Pinpoint the cell where the given text exists, returning its [x, y] midpoint coordinate. 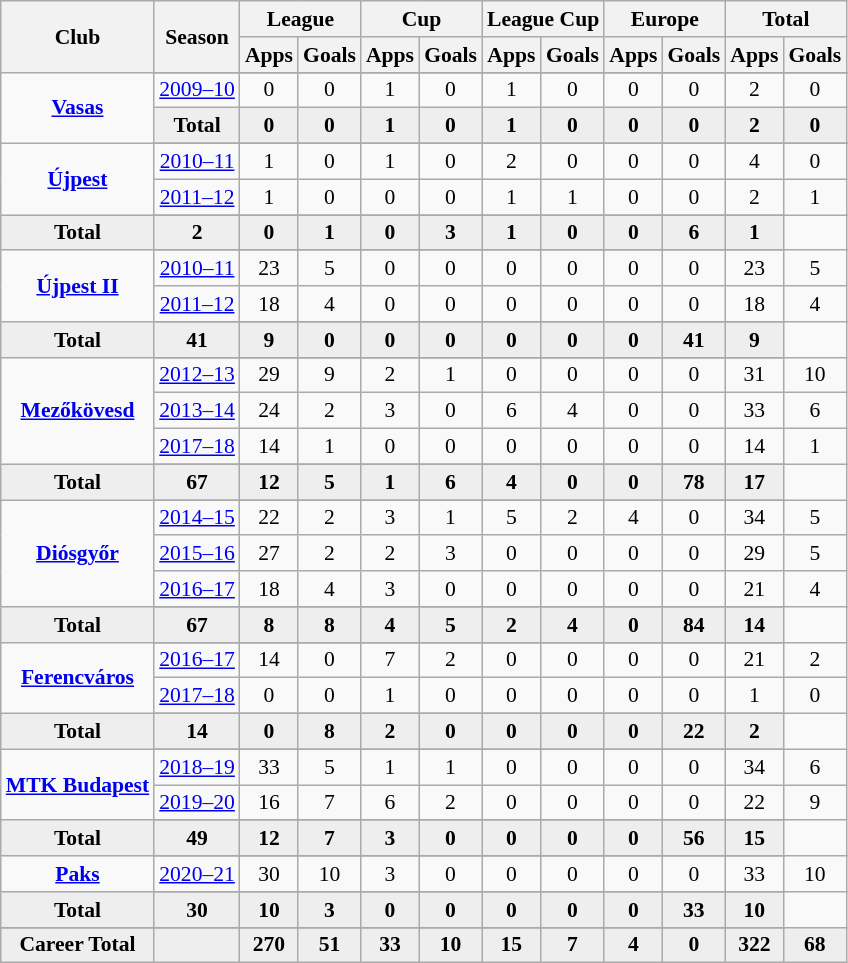
Career Total [78, 945]
24 [269, 411]
2013–14 [197, 411]
51 [330, 945]
Ferencváros [78, 678]
2009–10 [197, 90]
2018–19 [197, 767]
League [300, 19]
Újpest [78, 180]
270 [269, 945]
2019–20 [197, 803]
2012–13 [197, 375]
Paks [78, 874]
2015–16 [197, 554]
2020–21 [197, 874]
322 [754, 945]
Cup [422, 19]
Mezőkövesd [78, 410]
League Cup [543, 19]
16 [269, 803]
Club [78, 36]
Season [197, 36]
Vasas [78, 108]
31 [754, 375]
27 [269, 554]
Újpest II [78, 286]
68 [814, 945]
Europe [664, 19]
MTK Budapest [78, 784]
17 [754, 482]
2014–15 [197, 518]
84 [694, 625]
Diósgyőr [78, 554]
56 [694, 839]
78 [694, 482]
49 [197, 839]
